Extract the (x, y) coordinate from the center of the cell holding the provided text.  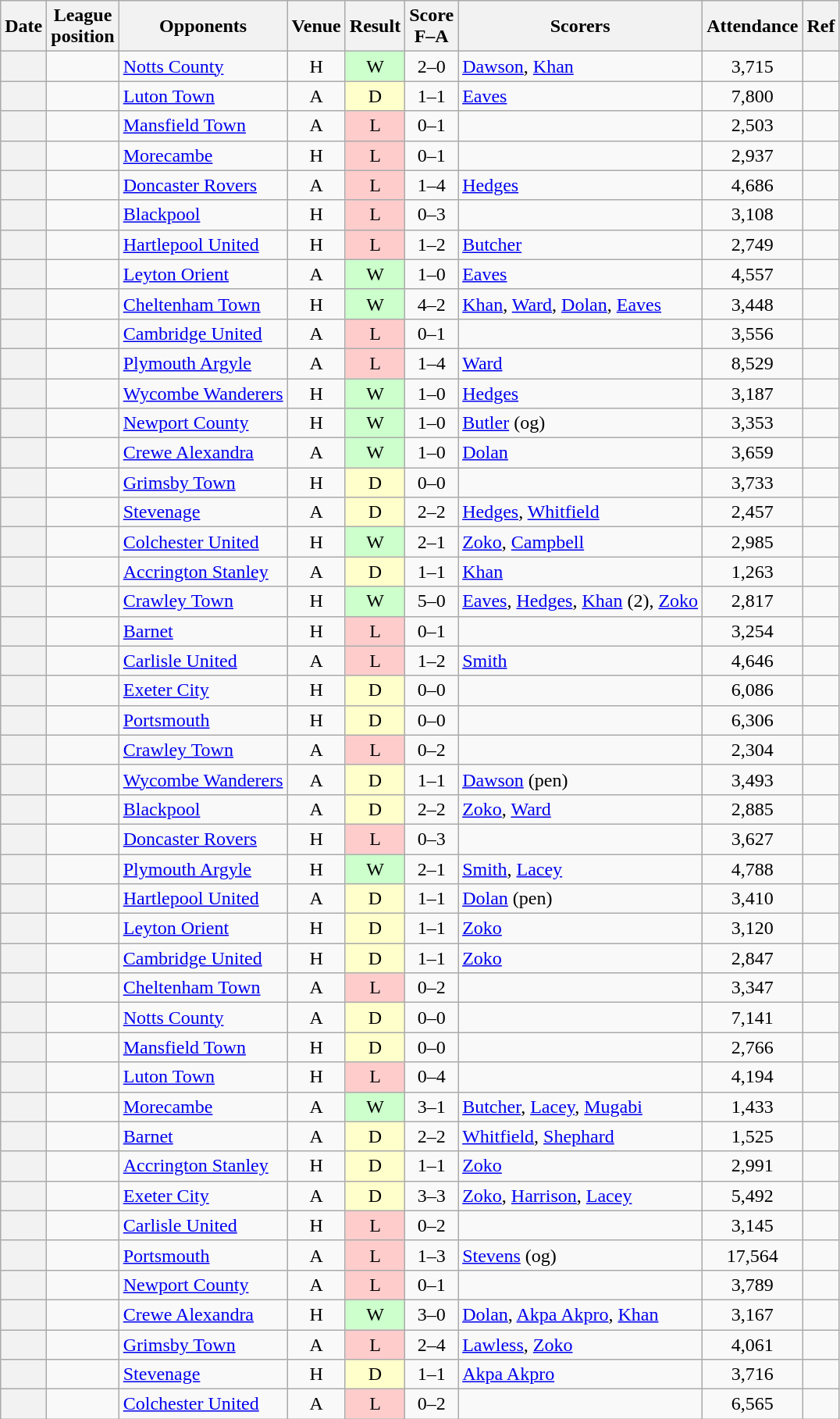
3,716 (753, 1374)
1,433 (753, 1107)
Zoko, Ward (581, 809)
2,985 (753, 542)
4,061 (753, 1344)
Stevens (og) (581, 1255)
Smith, Lacey (581, 869)
5,492 (753, 1196)
2,749 (753, 244)
Leagueposition (83, 27)
Attendance (753, 27)
4,788 (753, 869)
2,885 (753, 809)
Akpa Akpro (581, 1374)
2,847 (753, 958)
2,817 (753, 601)
3–0 (432, 1314)
7,141 (753, 1018)
2,937 (753, 155)
Lawless, Zoko (581, 1344)
5–0 (432, 601)
Dolan (581, 453)
Dawson, Khan (581, 66)
4,194 (753, 1077)
1–3 (432, 1255)
3,627 (753, 839)
3,715 (753, 66)
2,991 (753, 1166)
Ward (581, 363)
4,686 (753, 185)
3–1 (432, 1107)
3,108 (753, 215)
Khan, Ward, Dolan, Eaves (581, 304)
3,167 (753, 1314)
4–2 (432, 304)
8,529 (753, 363)
0–4 (432, 1077)
Result (375, 27)
3–3 (432, 1196)
2,766 (753, 1047)
Zoko, Harrison, Lacey (581, 1196)
3,556 (753, 333)
3,120 (753, 929)
Eaves, Hedges, Khan (2), Zoko (581, 601)
Whitfield, Shephard (581, 1136)
Butcher (581, 244)
Ref (821, 27)
3,254 (753, 631)
2–4 (432, 1344)
Dolan, Akpa Akpro, Khan (581, 1314)
Dolan (pen) (581, 899)
3,733 (753, 483)
Smith (581, 661)
Hedges, Whitfield (581, 512)
ScoreF–A (432, 27)
3,789 (753, 1285)
Dawson (pen) (581, 779)
7,800 (753, 96)
4,646 (753, 661)
Scorers (581, 27)
6,565 (753, 1404)
1,525 (753, 1136)
Venue (316, 27)
Butler (og) (581, 423)
Date (23, 27)
3,448 (753, 304)
17,564 (753, 1255)
2,503 (753, 126)
3,187 (753, 393)
3,347 (753, 988)
Khan (581, 572)
1,263 (753, 572)
Opponents (203, 27)
3,145 (753, 1225)
6,306 (753, 720)
Zoko, Campbell (581, 542)
4,557 (753, 274)
3,493 (753, 779)
6,086 (753, 690)
3,659 (753, 453)
3,410 (753, 899)
Butcher, Lacey, Mugabi (581, 1107)
2,457 (753, 512)
2–0 (432, 66)
3,353 (753, 423)
2,304 (753, 750)
